Capture the cell that displays the provided text and extract its (X, Y) central coordinate. 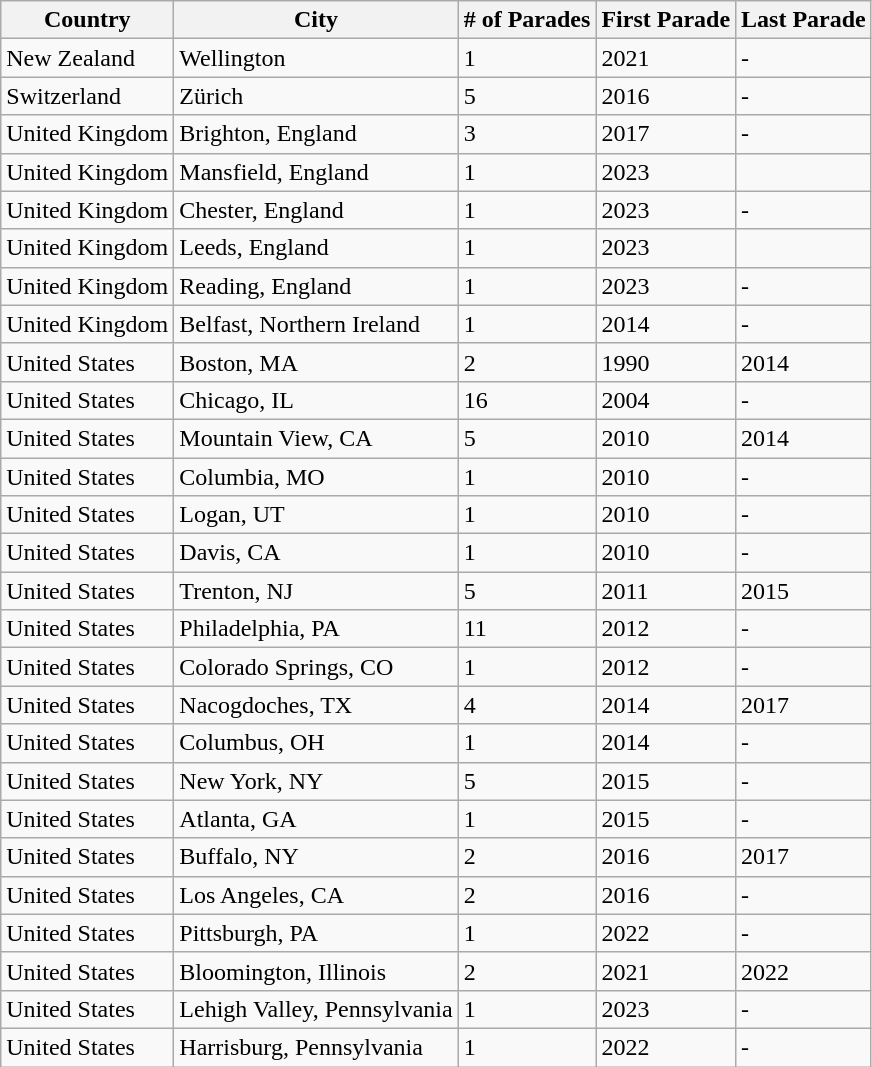
Zürich (316, 96)
Buffalo, NY (316, 857)
4 (527, 705)
Lehigh Valley, Pennsylvania (316, 1009)
Columbia, MO (316, 477)
Chicago, IL (316, 400)
2011 (666, 591)
Reading, England (316, 286)
Mountain View, CA (316, 438)
Boston, MA (316, 362)
Last Parade (804, 20)
First Parade (666, 20)
Columbus, OH (316, 743)
Davis, CA (316, 553)
Trenton, NJ (316, 591)
Mansfield, England (316, 172)
City (316, 20)
New Zealand (88, 58)
11 (527, 629)
New York, NY (316, 781)
3 (527, 134)
# of Parades (527, 20)
1990 (666, 362)
Nacogdoches, TX (316, 705)
Atlanta, GA (316, 819)
Colorado Springs, CO (316, 667)
Chester, England (316, 210)
Leeds, England (316, 248)
Los Angeles, CA (316, 895)
2004 (666, 400)
Pittsburgh, PA (316, 933)
16 (527, 400)
Bloomington, Illinois (316, 971)
Switzerland (88, 96)
Harrisburg, Pennsylvania (316, 1047)
Brighton, England (316, 134)
Logan, UT (316, 515)
Philadelphia, PA (316, 629)
Country (88, 20)
Belfast, Northern Ireland (316, 324)
Wellington (316, 58)
